Output the [x, y] coordinate of the center of the cell containing the given text.  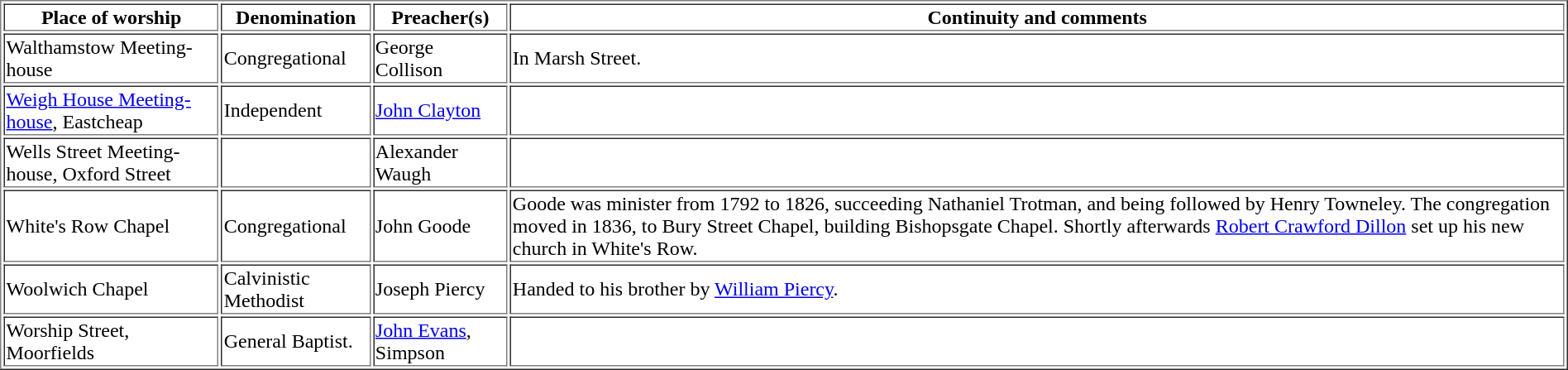
Joseph Piercy [440, 290]
George Collison [440, 58]
In Marsh Street. [1037, 58]
Wells Street Meeting-house, Oxford Street [111, 162]
Continuity and comments [1037, 17]
Walthamstow Meeting-house [111, 58]
Worship Street, Moorfields [111, 341]
Woolwich Chapel [111, 290]
Denomination [296, 17]
Handed to his brother by William Piercy. [1037, 290]
Place of worship [111, 17]
Alexander Waugh [440, 162]
White's Row Chapel [111, 227]
John Goode [440, 227]
John Evans, Simpson [440, 341]
Calvinistic Methodist [296, 290]
Weigh House Meeting-house, Eastcheap [111, 111]
John Clayton [440, 111]
General Baptist. [296, 341]
Independent [296, 111]
Preacher(s) [440, 17]
